Scan for the cell matching the given text and deliver its (X, Y) coordinate at center. 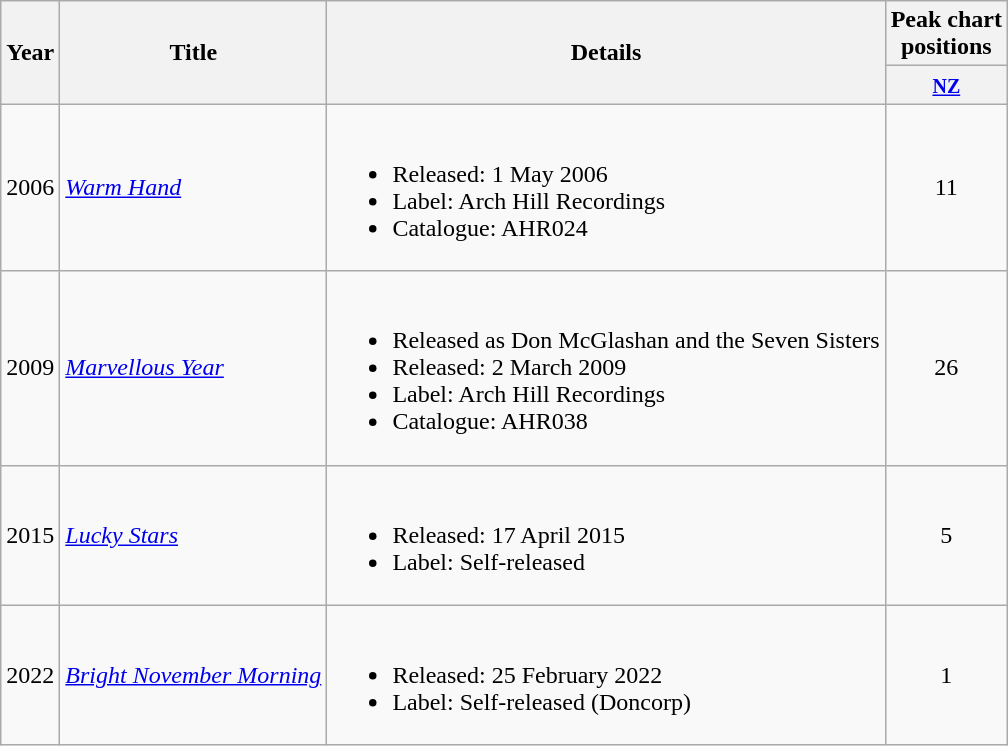
5 (946, 535)
NZ (946, 85)
2009 (30, 368)
Released: 1 May 2006Label: Arch Hill RecordingsCatalogue: AHR024 (606, 188)
2006 (30, 188)
Marvellous Year (194, 368)
Bright November Morning (194, 675)
2022 (30, 675)
2015 (30, 535)
Year (30, 52)
Warm Hand (194, 188)
Peak chartpositions (946, 34)
Details (606, 52)
1 (946, 675)
Released: 25 February 2022Label: Self-released (Doncorp) (606, 675)
Released: 17 April 2015Label: Self-released (606, 535)
Lucky Stars (194, 535)
26 (946, 368)
Released as Don McGlashan and the Seven SistersReleased: 2 March 2009Label: Arch Hill RecordingsCatalogue: AHR038 (606, 368)
Title (194, 52)
11 (946, 188)
